For the text-containing cell, return its midpoint in [X, Y] coordinate format. 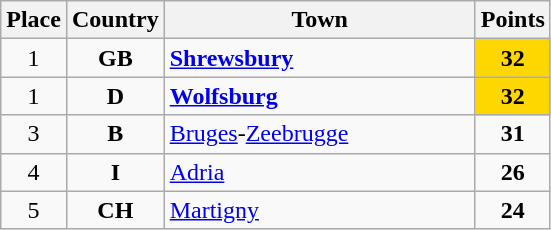
CH [115, 210]
GB [115, 58]
I [115, 172]
Town [320, 20]
Country [115, 20]
Martigny [320, 210]
Adria [320, 172]
24 [512, 210]
B [115, 134]
31 [512, 134]
26 [512, 172]
4 [34, 172]
5 [34, 210]
Wolfsburg [320, 96]
Points [512, 20]
D [115, 96]
Bruges-Zeebrugge [320, 134]
3 [34, 134]
Shrewsbury [320, 58]
Place [34, 20]
